From the cell containing the given text, extract its center point as (x, y) coordinate. 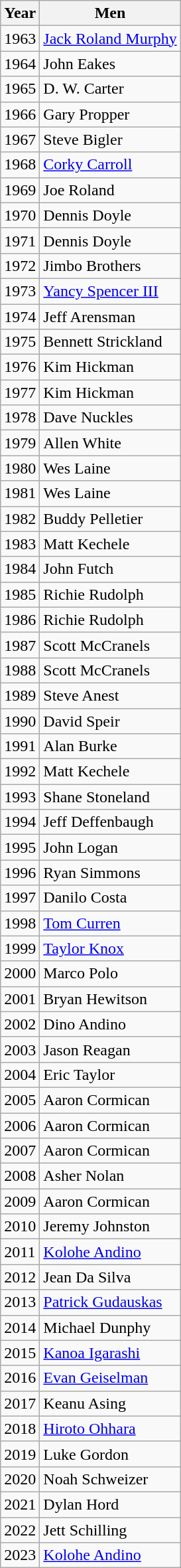
2013 (20, 1302)
1971 (20, 240)
1963 (20, 39)
1969 (20, 190)
1984 (20, 569)
D. W. Carter (110, 89)
Gary Propper (110, 114)
John Futch (110, 569)
1976 (20, 367)
Danilo Costa (110, 898)
2018 (20, 1429)
1966 (20, 114)
1992 (20, 772)
2015 (20, 1353)
1986 (20, 620)
1970 (20, 215)
Alan Burke (110, 746)
Taylor Knox (110, 948)
2009 (20, 1201)
1968 (20, 165)
John Logan (110, 847)
1988 (20, 670)
Tom Curren (110, 923)
2022 (20, 1529)
1972 (20, 266)
2000 (20, 974)
Asher Nolan (110, 1176)
2020 (20, 1479)
Corky Carroll (110, 165)
Jason Reagan (110, 1049)
1998 (20, 923)
2014 (20, 1328)
1967 (20, 139)
1974 (20, 317)
Steve Bigler (110, 139)
Bennett Strickland (110, 342)
Keanu Asing (110, 1403)
1999 (20, 948)
1978 (20, 418)
Men (110, 13)
1985 (20, 594)
Eric Taylor (110, 1075)
Noah Schweizer (110, 1479)
2012 (20, 1277)
Kanoa Igarashi (110, 1353)
2021 (20, 1504)
Year (20, 13)
2008 (20, 1176)
Jeff Arensman (110, 317)
2006 (20, 1126)
Michael Dunphy (110, 1328)
2011 (20, 1252)
1973 (20, 291)
2007 (20, 1151)
Marco Polo (110, 974)
1977 (20, 392)
2002 (20, 1024)
Jean Da Silva (110, 1277)
Dylan Hord (110, 1504)
1991 (20, 746)
Dino Andino (110, 1024)
2019 (20, 1454)
Patrick Gudauskas (110, 1302)
Bryan Hewitson (110, 999)
2010 (20, 1227)
Yancy Spencer III (110, 291)
2005 (20, 1100)
Shane Stoneland (110, 797)
1993 (20, 797)
1965 (20, 89)
Evan Geiselman (110, 1378)
Dave Nuckles (110, 418)
Joe Roland (110, 190)
2003 (20, 1049)
Buddy Pelletier (110, 519)
Jeremy Johnston (110, 1227)
1997 (20, 898)
2004 (20, 1075)
2001 (20, 999)
1996 (20, 873)
Ryan Simmons (110, 873)
2023 (20, 1555)
1995 (20, 847)
1990 (20, 721)
Jack Roland Murphy (110, 39)
1982 (20, 519)
Jimbo Brothers (110, 266)
Hiroto Ohhara (110, 1429)
Jett Schilling (110, 1529)
Allen White (110, 443)
1964 (20, 64)
1983 (20, 544)
1979 (20, 443)
1989 (20, 695)
Jeff Deffenbaugh (110, 822)
David Speir (110, 721)
Steve Anest (110, 695)
1987 (20, 645)
Luke Gordon (110, 1454)
1975 (20, 342)
2017 (20, 1403)
1981 (20, 493)
1994 (20, 822)
1980 (20, 468)
2016 (20, 1378)
John Eakes (110, 64)
